Scan for the cell matching the given text and deliver its [X, Y] coordinate at center. 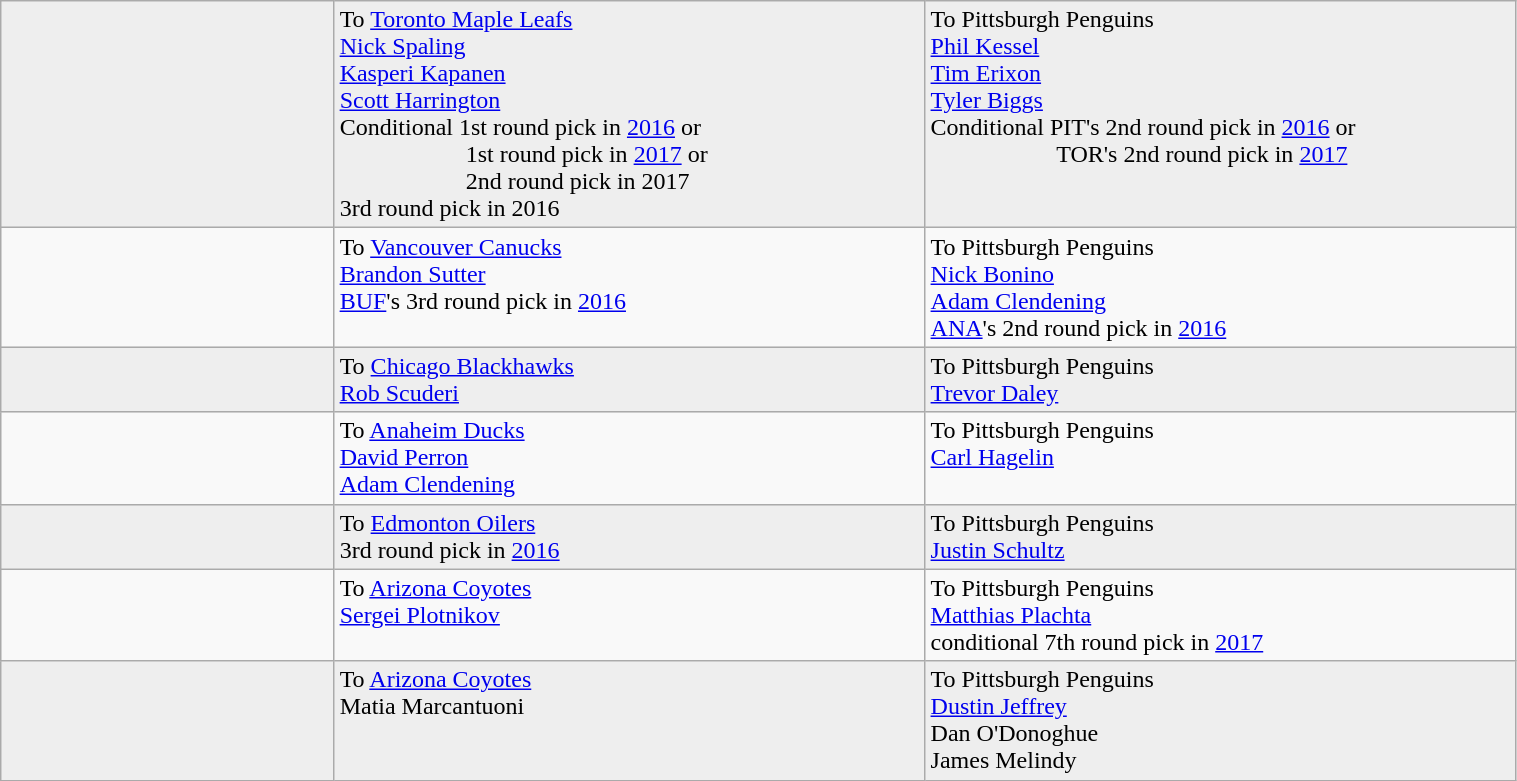
To Chicago BlackhawksRob Scuderi [630, 380]
To Pittsburgh PenguinsPhil Kessel Tim Erixon Tyler Biggs Conditional PIT's 2nd round pick in 2016 or TOR's 2nd round pick in 2017 [1220, 114]
To Pittsburgh PenguinsMatthias Plachtaconditional 7th round pick in 2017 [1220, 615]
To Arizona CoyotesSergei Plotnikov [630, 615]
To Pittsburgh PenguinsDustin JeffreyDan O'DonoghueJames Melindy [1220, 720]
To Pittsburgh PenguinsJustin Schultz [1220, 536]
To Pittsburgh PenguinsCarl Hagelin [1220, 458]
To Pittsburgh PenguinsNick Bonino Adam Clendening ANA's 2nd round pick in 2016 [1220, 288]
To Anaheim DucksDavid PerronAdam Clendening [630, 458]
To Arizona CoyotesMatia Marcantuoni [630, 720]
To Pittsburgh PenguinsTrevor Daley [1220, 380]
To Edmonton Oilers3rd round pick in 2016 [630, 536]
To Vancouver CanucksBrandon Sutter BUF's 3rd round pick in 2016 [630, 288]
